Scan for the cell matching the given text and deliver its (X, Y) coordinate at center. 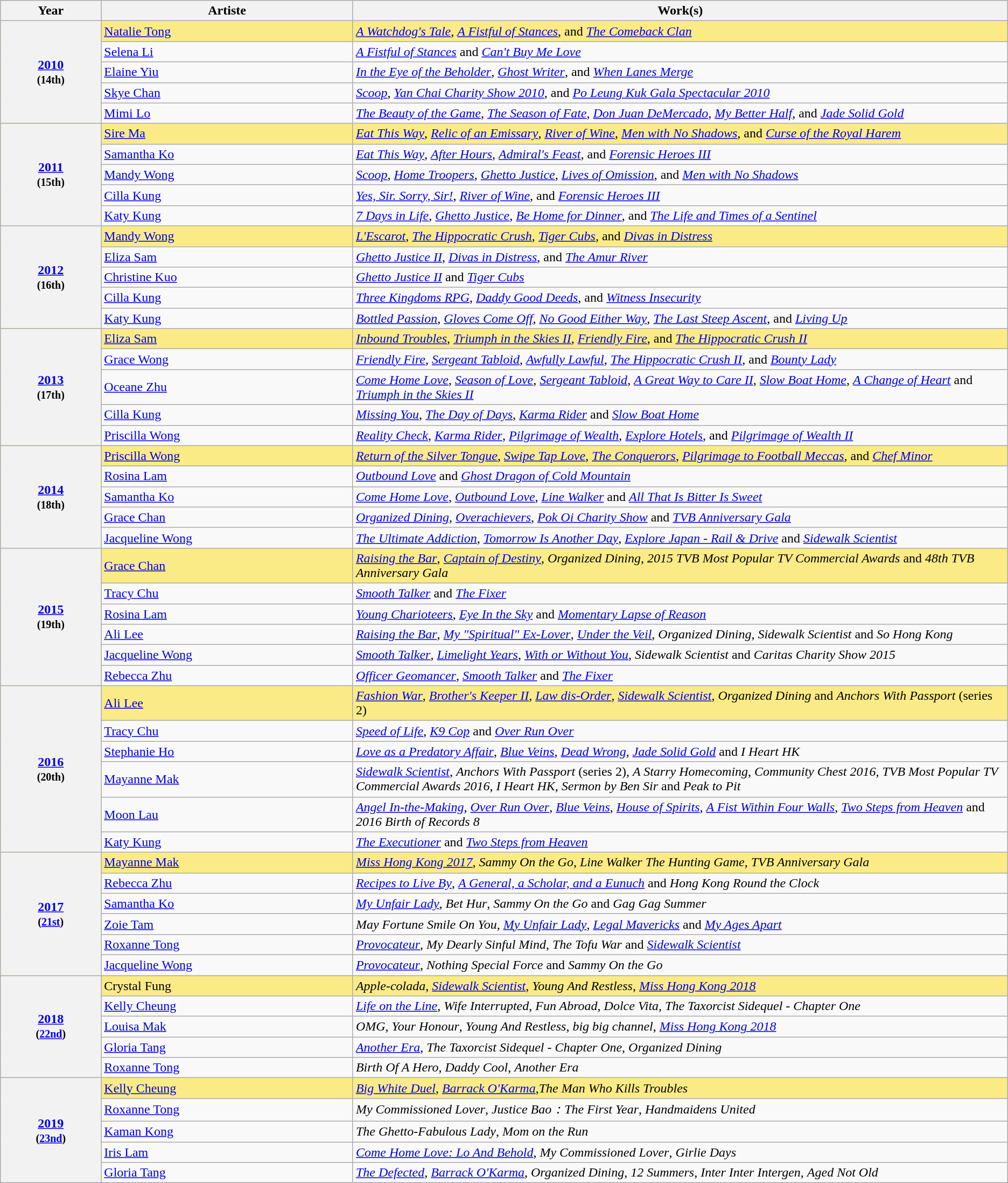
Life on the Line, Wife Interrupted, Fun Abroad, Dolce Vita, The Taxorcist Sidequel - Chapter One (680, 1006)
Love as a Predatory Affair, Blue Veins, Dead Wrong, Jade Solid Gold and I Heart HK (680, 751)
Oceane Zhu (227, 387)
2013(17th) (51, 387)
Outbound Love and Ghost Dragon of Cold Mountain (680, 476)
Crystal Fung (227, 985)
Zoie Tam (227, 924)
Year (51, 11)
2015(19th) (51, 616)
Work(s) (680, 11)
Smooth Talker, Limelight Years, With or Without You, Sidewalk Scientist and Caritas Charity Show 2015 (680, 655)
The Defected, Barrack O'Karma, Organized Dining, 12 Summers, Inter Inter Intergen, Aged Not Old (680, 1173)
Fashion War, Brother's Keeper II, Law dis-Order, Sidewalk Scientist, Organized Dining and Anchors With Passport (series 2) (680, 704)
Return of the Silver Tongue, Swipe Tap Love, The Conquerors, Pilgrimage to Football Meccas, and Chef Minor (680, 456)
Iris Lam (227, 1152)
Elaine Yiu (227, 72)
2014(18th) (51, 497)
2011(15th) (51, 175)
Ghetto Justice II and Tiger Cubs (680, 277)
Apple-colada, Sidewalk Scientist, Young And Restless, Miss Hong Kong 2018 (680, 985)
Ghetto Justice II, Divas in Distress, and The Amur River (680, 257)
Grace Wong (227, 359)
Provocateur, Nothing Special Force and Sammy On the Go (680, 965)
Kaman Kong (227, 1131)
May Fortune Smile On You, My Unfair Lady, Legal Mavericks and My Ages Apart (680, 924)
The Beauty of the Game, The Season of Fate, Don Juan DeMercado, My Better Half, and Jade Solid Gold (680, 113)
Angel In-the-Making, Over Run Over, Blue Veins, House of Spirits, A Fist Within Four Walls, Two Steps from Heaven and 2016 Birth of Records 8 (680, 815)
Big White Duel, Barrack O'Karma,The Man Who Kills Troubles (680, 1088)
Bottled Passion, Gloves Come Off, No Good Either Way, The Last Steep Ascent, and Living Up (680, 318)
Scoop, Yan Chai Charity Show 2010, and Po Leung Kuk Gala Spectacular 2010 (680, 93)
Reality Check, Karma Rider, Pilgrimage of Wealth, Explore Hotels, and Pilgrimage of Wealth II (680, 435)
Natalie Tong (227, 31)
Missing You, The Day of Days, Karma Rider and Slow Boat Home (680, 415)
2010(14th) (51, 72)
Raising the Bar, Captain of Destiny, Organized Dining, 2015 TVB Most Popular TV Commercial Awards and 48th TVB Anniversary Gala (680, 566)
Louisa Mak (227, 1027)
2019(23nd) (51, 1130)
The Ultimate Addiction, Tomorrow Is Another Day, Explore Japan - Rail & Drive and Sidewalk Scientist (680, 538)
Skye Chan (227, 93)
Stephanie Ho (227, 751)
Christine Kuo (227, 277)
Come Home Love, Season of Love, Sergeant Tabloid, A Great Way to Care II, Slow Boat Home, A Change of Heart and Triumph in the Skies II (680, 387)
Three Kingdoms RPG, Daddy Good Deeds, and Witness Insecurity (680, 298)
Recipes to Live By, A General, a Scholar, and a Eunuch and Hong Kong Round the Clock (680, 883)
The Ghetto-Fabulous Lady, Mom on the Run (680, 1131)
Mimi Lo (227, 113)
Birth Of A Hero, Daddy Cool, Another Era (680, 1068)
Sire Ma (227, 134)
Selena Li (227, 52)
Eat This Way, After Hours, Admiral's Feast, and Forensic Heroes III (680, 154)
Friendly Fire, Sergeant Tabloid, Awfully Lawful, The Hippocratic Crush II, and Bounty Lady (680, 359)
Artiste (227, 11)
Come Home Love, Outbound Love, Line Walker and All That Is Bitter Is Sweet (680, 497)
In the Eye of the Beholder, Ghost Writer, and When Lanes Merge (680, 72)
The Executioner and Two Steps from Heaven (680, 842)
Speed of Life, K9 Cop and Over Run Over (680, 731)
Inbound Troubles, Triumph in the Skies II, Friendly Fire, and The Hippocratic Crush II (680, 339)
Another Era, The Taxorcist Sidequel - Chapter One, Organized Dining (680, 1047)
Smooth Talker and The Fixer (680, 593)
Yes, Sir. Sorry, Sir!, River of Wine, and Forensic Heroes III (680, 195)
My Unfair Lady, Bet Hur, Sammy On the Go and Gag Gag Summer (680, 903)
7 Days in Life, Ghetto Justice, Be Home for Dinner, and The Life and Times of a Sentinel (680, 215)
OMG, Your Honour, Young And Restless, big big channel, Miss Hong Kong 2018 (680, 1027)
Scoop, Home Troopers, Ghetto Justice, Lives of Omission, and Men with No Shadows (680, 175)
Come Home Love: Lo And Behold, My Commissioned Lover, Girlie Days (680, 1152)
2018(22nd) (51, 1026)
My Commissioned Lover, Justice Bao：The First Year, Handmaidens United (680, 1110)
Young Charioteers, Eye In the Sky and Momentary Lapse of Reason (680, 614)
Eat This Way, Relic of an Emissary, River of Wine, Men with No Shadows, and Curse of the Royal Harem (680, 134)
A Fistful of Stances and Can't Buy Me Love (680, 52)
Organized Dining, Overachievers, Pok Oi Charity Show and TVB Anniversary Gala (680, 517)
Raising the Bar, My "Spiritual" Ex-Lover, Under the Veil, Organized Dining, Sidewalk Scientist and So Hong Kong (680, 635)
Provocateur, My Dearly Sinful Mind, The Tofu War and Sidewalk Scientist (680, 944)
Officer Geomancer, Smooth Talker and The Fixer (680, 676)
2016(20th) (51, 769)
2017(21st) (51, 914)
Miss Hong Kong 2017, Sammy On the Go, Line Walker The Hunting Game, TVB Anniversary Gala (680, 862)
A Watchdog's Tale, A Fistful of Stances, and The Comeback Clan (680, 31)
L'Escarot, The Hippocratic Crush, Tiger Cubs, and Divas in Distress (680, 236)
2012(16th) (51, 277)
Moon Lau (227, 815)
